Return [x, y] of the center of cell containing provided text 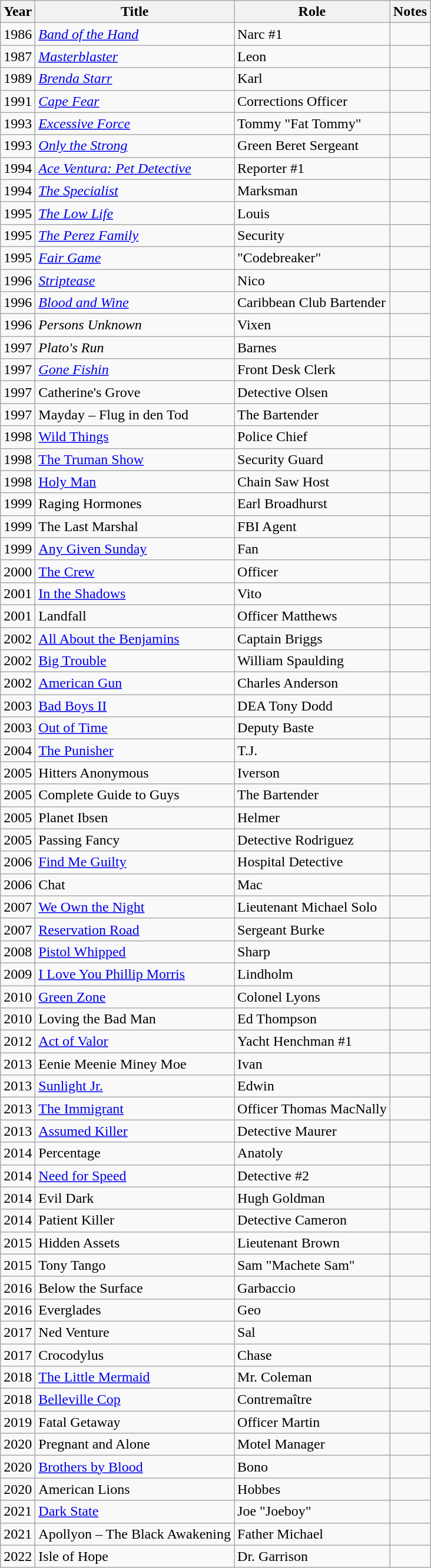
Ned Venture [135, 1332]
Detective Olsen [312, 392]
Role [312, 12]
Striptease [135, 281]
Vito [312, 593]
Detective Rodriguez [312, 840]
Louis [312, 213]
The Perez Family [135, 235]
Lindholm [312, 974]
Pregnant and Alone [135, 1444]
Lieutenant Michael Solo [312, 907]
Sunlight Jr. [135, 1086]
Apollyon – The Black Awakening [135, 1534]
2012 [18, 1042]
Edwin [312, 1086]
Ace Ventura: Pet Detective [135, 168]
Barnes [312, 348]
Sharp [312, 952]
Hospital Detective [312, 862]
The Truman Show [135, 459]
Act of Valor [135, 1042]
Gone Fishin [135, 370]
Eenie Meenie Miney Moe [135, 1064]
Hobbes [312, 1489]
2009 [18, 974]
Marksman [312, 191]
The Specialist [135, 191]
I Love You Phillip Morris [135, 974]
Patient Killer [135, 1220]
Officer Thomas MacNally [312, 1109]
All About the Benjamins [135, 638]
Raging Hormones [135, 504]
Loving the Bad Man [135, 1019]
Masterblaster [135, 56]
Sal [312, 1332]
American Lions [135, 1489]
FBI Agent [312, 526]
Security [312, 235]
Cape Fear [135, 101]
2004 [18, 750]
Earl Broadhurst [312, 504]
Crocodylus [135, 1355]
Everglades [135, 1310]
Karl [312, 79]
Brenda Starr [135, 79]
Brothers by Blood [135, 1467]
Notes [410, 12]
Detective Cameron [312, 1220]
Anatoly [312, 1153]
Sam "Machete Sam" [312, 1265]
Assumed Killer [135, 1131]
Blood and Wine [135, 303]
Dark State [135, 1512]
Fatal Getaway [135, 1422]
Caribbean Club Bartender [312, 303]
1987 [18, 56]
Percentage [135, 1153]
The Crew [135, 571]
Ed Thompson [312, 1019]
Security Guard [312, 459]
Wild Things [135, 437]
Reporter #1 [312, 168]
Vixen [312, 325]
Band of the Hand [135, 34]
Police Chief [312, 437]
Complete Guide to Guys [135, 795]
The Little Mermaid [135, 1377]
American Gun [135, 683]
Garbaccio [312, 1287]
Catherine's Grove [135, 392]
Out of Time [135, 728]
Officer Matthews [312, 616]
Planet Ibsen [135, 818]
1989 [18, 79]
Mac [312, 885]
Chat [135, 885]
Belleville Cop [135, 1400]
Big Trouble [135, 661]
Isle of Hope [135, 1556]
2019 [18, 1422]
Contremaître [312, 1400]
Captain Briggs [312, 638]
Excessive Force [135, 124]
Tony Tango [135, 1265]
The Punisher [135, 750]
T.J. [312, 750]
Title [135, 12]
Dr. Garrison [312, 1556]
Plato's Run [135, 348]
2000 [18, 571]
Father Michael [312, 1534]
Below the Surface [135, 1287]
Leon [312, 56]
The Last Marshal [135, 526]
Mayday – Flug in den Tod [135, 415]
Geo [312, 1310]
"Codebreaker" [312, 258]
Motel Manager [312, 1444]
Helmer [312, 818]
Iverson [312, 773]
Yacht Henchman #1 [312, 1042]
The Low Life [135, 213]
Mr. Coleman [312, 1377]
Hitters Anonymous [135, 773]
Any Given Sunday [135, 549]
Deputy Baste [312, 728]
Evil Dark [135, 1198]
1991 [18, 101]
1986 [18, 34]
Chase [312, 1355]
Charles Anderson [312, 683]
Detective #2 [312, 1176]
Find Me Guilty [135, 862]
Hidden Assets [135, 1243]
Fan [312, 549]
Detective Maurer [312, 1131]
Fair Game [135, 258]
Year [18, 12]
Officer Martin [312, 1422]
Lieutenant Brown [312, 1243]
Bono [312, 1467]
Joe "Joeboy" [312, 1512]
Front Desk Clerk [312, 370]
Colonel Lyons [312, 997]
William Spaulding [312, 661]
Chain Saw Host [312, 482]
DEA Tony Dodd [312, 706]
Nico [312, 281]
Pistol Whipped [135, 952]
Need for Speed [135, 1176]
Bad Boys II [135, 706]
Holy Man [135, 482]
Green Zone [135, 997]
Green Beret Sergeant [312, 146]
Officer [312, 571]
Persons Unknown [135, 325]
Narc #1 [312, 34]
We Own the Night [135, 907]
2022 [18, 1556]
Sergeant Burke [312, 929]
In the Shadows [135, 593]
Passing Fancy [135, 840]
Ivan [312, 1064]
2008 [18, 952]
Reservation Road [135, 929]
Corrections Officer [312, 101]
The Immigrant [135, 1109]
Landfall [135, 616]
Tommy "Fat Tommy" [312, 124]
Only the Strong [135, 146]
Hugh Goldman [312, 1198]
